Search for the cell housing the specified text and yield its (X, Y) center coordinate. 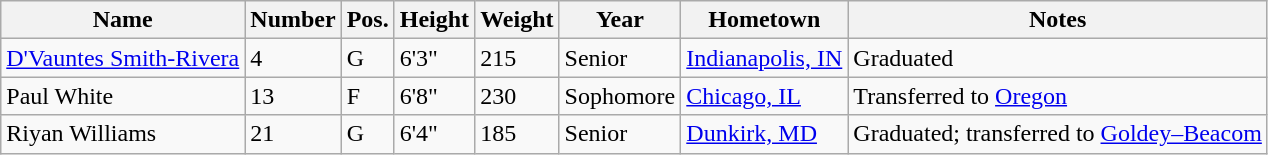
230 (517, 96)
Number (293, 20)
D'Vauntes Smith-Rivera (123, 58)
6'8" (434, 96)
Graduated; transferred to Goldey–Beacom (1058, 134)
13 (293, 96)
185 (517, 134)
Hometown (764, 20)
Indianapolis, IN (764, 58)
F (368, 96)
Riyan Williams (123, 134)
Chicago, IL (764, 96)
Notes (1058, 20)
Pos. (368, 20)
6'3" (434, 58)
215 (517, 58)
21 (293, 134)
Height (434, 20)
6'4" (434, 134)
Transferred to Oregon (1058, 96)
Dunkirk, MD (764, 134)
Graduated (1058, 58)
Paul White (123, 96)
Name (123, 20)
Weight (517, 20)
4 (293, 58)
Year (620, 20)
Sophomore (620, 96)
